Determine the [X, Y] coordinate at the center of the cell enclosing the given text.  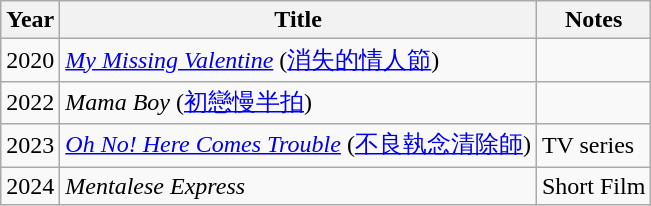
2022 [30, 102]
My Missing Valentine (消失的情人節) [298, 60]
Mentalese Express [298, 185]
2024 [30, 185]
Short Film [593, 185]
Title [298, 20]
2020 [30, 60]
2023 [30, 146]
Notes [593, 20]
TV series [593, 146]
Year [30, 20]
Mama Boy (初戀慢半拍) [298, 102]
Oh No! Here Comes Trouble (不良執念清除師) [298, 146]
